Locate the cell with the specified text and output its [X, Y] center coordinate. 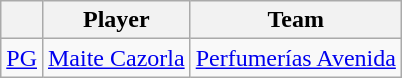
Perfumerías Avenida [296, 58]
Maite Cazorla [116, 58]
Team [296, 20]
Player [116, 20]
PG [22, 58]
